Provide the [X, Y] coordinate of the cell's center where the given text is located.  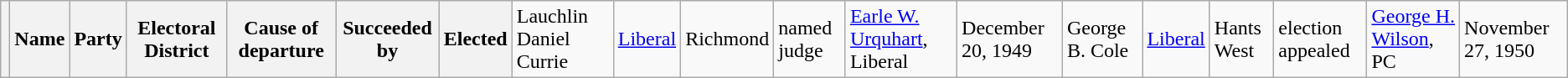
Richmond [727, 39]
Elected [476, 39]
George H. Wilson, PC [1414, 39]
Cause of departure [281, 39]
Hants West [1241, 39]
named judge [810, 39]
Lauchlin Daniel Currie [563, 39]
Name [40, 39]
election appealed [1320, 39]
Earle W. Urquhart, Liberal [901, 39]
December 20, 1949 [1010, 39]
George B. Cole [1102, 39]
Electoral District [176, 39]
Succeeded by [387, 39]
Party [98, 39]
November 27, 1950 [1514, 39]
